Extract the (x, y) coordinate from the center of the cell holding the provided text.  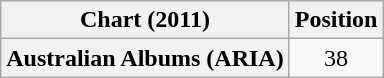
Chart (2011) (145, 20)
38 (336, 58)
Position (336, 20)
Australian Albums (ARIA) (145, 58)
